Identify which cell holds the provided text, then report its [X, Y] central coordinate. 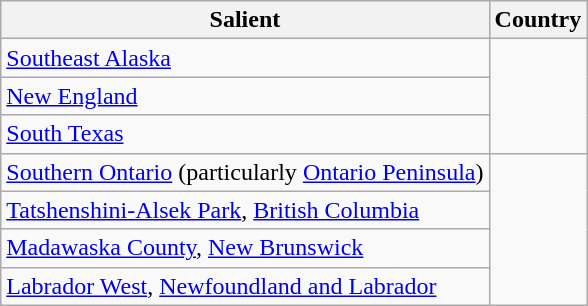
Tatshenshini-Alsek Park, British Columbia [245, 210]
Labrador West, Newfoundland and Labrador [245, 286]
South Texas [245, 134]
Madawaska County, New Brunswick [245, 248]
Salient [245, 20]
New England [245, 96]
Country [538, 20]
Southeast Alaska [245, 58]
Southern Ontario (particularly Ontario Peninsula) [245, 172]
